Identify which cell holds the provided text, then report its (x, y) central coordinate. 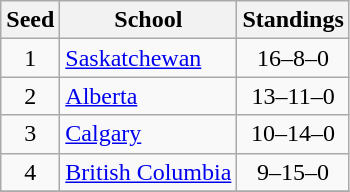
Calgary (148, 134)
16–8–0 (293, 58)
Alberta (148, 96)
Standings (293, 20)
Seed (30, 20)
4 (30, 172)
13–11–0 (293, 96)
2 (30, 96)
9–15–0 (293, 172)
Saskatchewan (148, 58)
British Columbia (148, 172)
School (148, 20)
3 (30, 134)
1 (30, 58)
10–14–0 (293, 134)
